Return [x, y] of the center of cell containing provided text 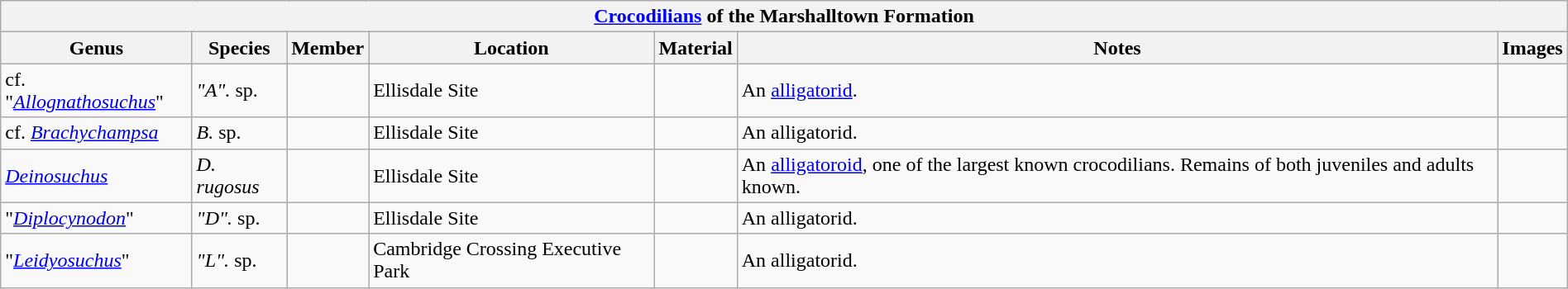
"L". sp. [240, 261]
Location [511, 48]
Cambridge Crossing Executive Park [511, 261]
D. rugosus [240, 175]
"Leidyosuchus" [96, 261]
Images [1532, 48]
Member [327, 48]
"A". sp. [240, 91]
B. sp. [240, 133]
Deinosuchus [96, 175]
cf. "Allognathosuchus" [96, 91]
Genus [96, 48]
"Diplocynodon" [96, 218]
Crocodilians of the Marshalltown Formation [784, 17]
"D". sp. [240, 218]
cf. Brachychampsa [96, 133]
An alligatoroid, one of the largest known crocodilians. Remains of both juveniles and adults known. [1117, 175]
Species [240, 48]
Notes [1117, 48]
Material [696, 48]
